Scan for the cell matching the given text and deliver its [x, y] coordinate at center. 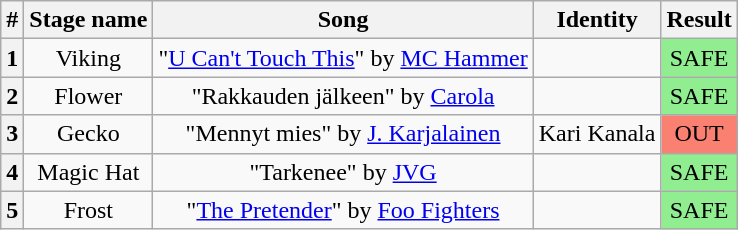
Result [699, 20]
# [12, 20]
OUT [699, 134]
Identity [597, 20]
Flower [88, 96]
Kari Kanala [597, 134]
Gecko [88, 134]
1 [12, 58]
Song [343, 20]
2 [12, 96]
"Rakkauden jälkeen" by Carola [343, 96]
"Tarkenee" by JVG [343, 172]
"U Can't Touch This" by MC Hammer [343, 58]
4 [12, 172]
Magic Hat [88, 172]
"The Pretender" by Foo Fighters [343, 210]
"Mennyt mies" by J. Karjalainen [343, 134]
5 [12, 210]
3 [12, 134]
Stage name [88, 20]
Frost [88, 210]
Viking [88, 58]
